From the cell containing the given text, extract its center point as [x, y] coordinate. 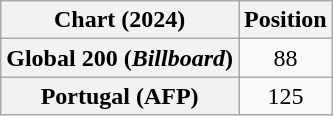
88 [285, 58]
Portugal (AFP) [120, 96]
Global 200 (Billboard) [120, 58]
125 [285, 96]
Chart (2024) [120, 20]
Position [285, 20]
